Extract the [X, Y] coordinate from the center of the cell holding the provided text.  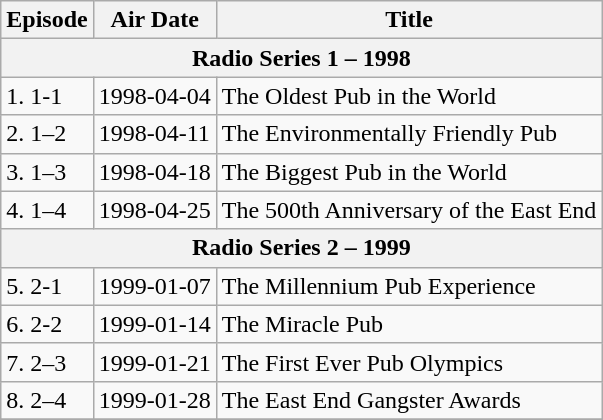
8. 2–4 [47, 400]
Air Date [154, 20]
4. 1–4 [47, 210]
The First Ever Pub Olympics [409, 362]
The East End Gangster Awards [409, 400]
7. 2–3 [47, 362]
3. 1–3 [47, 172]
1999-01-07 [154, 286]
2. 1–2 [47, 134]
6. 2-2 [47, 324]
Radio Series 1 – 1998 [302, 58]
5. 2-1 [47, 286]
The Miracle Pub [409, 324]
1. 1-1 [47, 96]
Title [409, 20]
Episode [47, 20]
1999-01-28 [154, 400]
1998-04-04 [154, 96]
1998-04-25 [154, 210]
The Biggest Pub in the World [409, 172]
The Environmentally Friendly Pub [409, 134]
1998-04-11 [154, 134]
The 500th Anniversary of the East End [409, 210]
The Millennium Pub Experience [409, 286]
1999-01-14 [154, 324]
Radio Series 2 – 1999 [302, 248]
The Oldest Pub in the World [409, 96]
1999-01-21 [154, 362]
1998-04-18 [154, 172]
